Return (X, Y) of the center of cell containing provided text 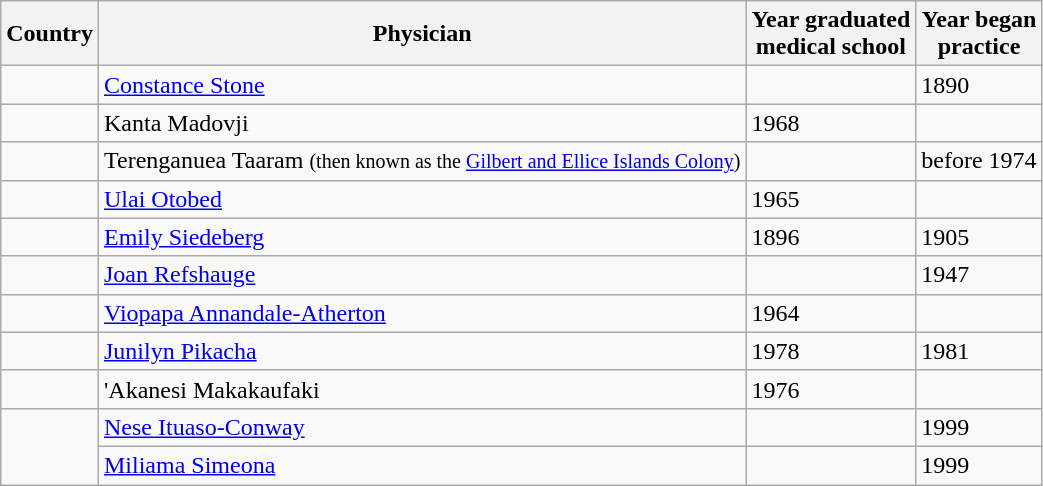
Emily Siedeberg (422, 237)
Viopapa Annandale-Atherton (422, 313)
1978 (831, 351)
before 1974 (979, 161)
1968 (831, 123)
1947 (979, 275)
Terenganuea Taaram (then known as the Gilbert and Ellice Islands Colony) (422, 161)
Year beganpractice (979, 34)
1890 (979, 85)
1976 (831, 389)
1981 (979, 351)
1896 (831, 237)
Kanta Madovji (422, 123)
Joan Refshauge (422, 275)
Physician (422, 34)
Year graduatedmedical school (831, 34)
Constance Stone (422, 85)
Junilyn Pikacha (422, 351)
Nese Ituaso-Conway (422, 427)
'Akanesi Makakaufaki (422, 389)
1905 (979, 237)
1964 (831, 313)
Miliama Simeona (422, 465)
Country (50, 34)
1965 (831, 199)
Ulai Otobed (422, 199)
